For the text-containing cell, return its midpoint in (X, Y) coordinate format. 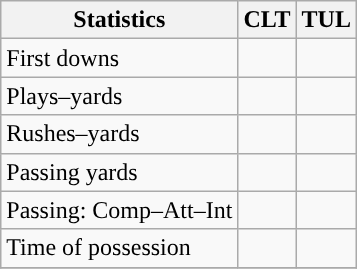
Time of possession (120, 248)
TUL (326, 20)
CLT (267, 20)
First downs (120, 58)
Plays–yards (120, 96)
Rushes–yards (120, 134)
Statistics (120, 20)
Passing yards (120, 172)
Passing: Comp–Att–Int (120, 210)
